Provide the (X, Y) coordinate of the cell's center where the given text is located.  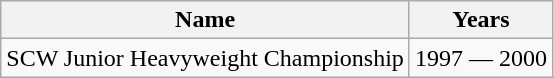
1997 — 2000 (480, 58)
Years (480, 20)
Name (206, 20)
SCW Junior Heavyweight Championship (206, 58)
